Identify which cell holds the provided text, then report its (x, y) central coordinate. 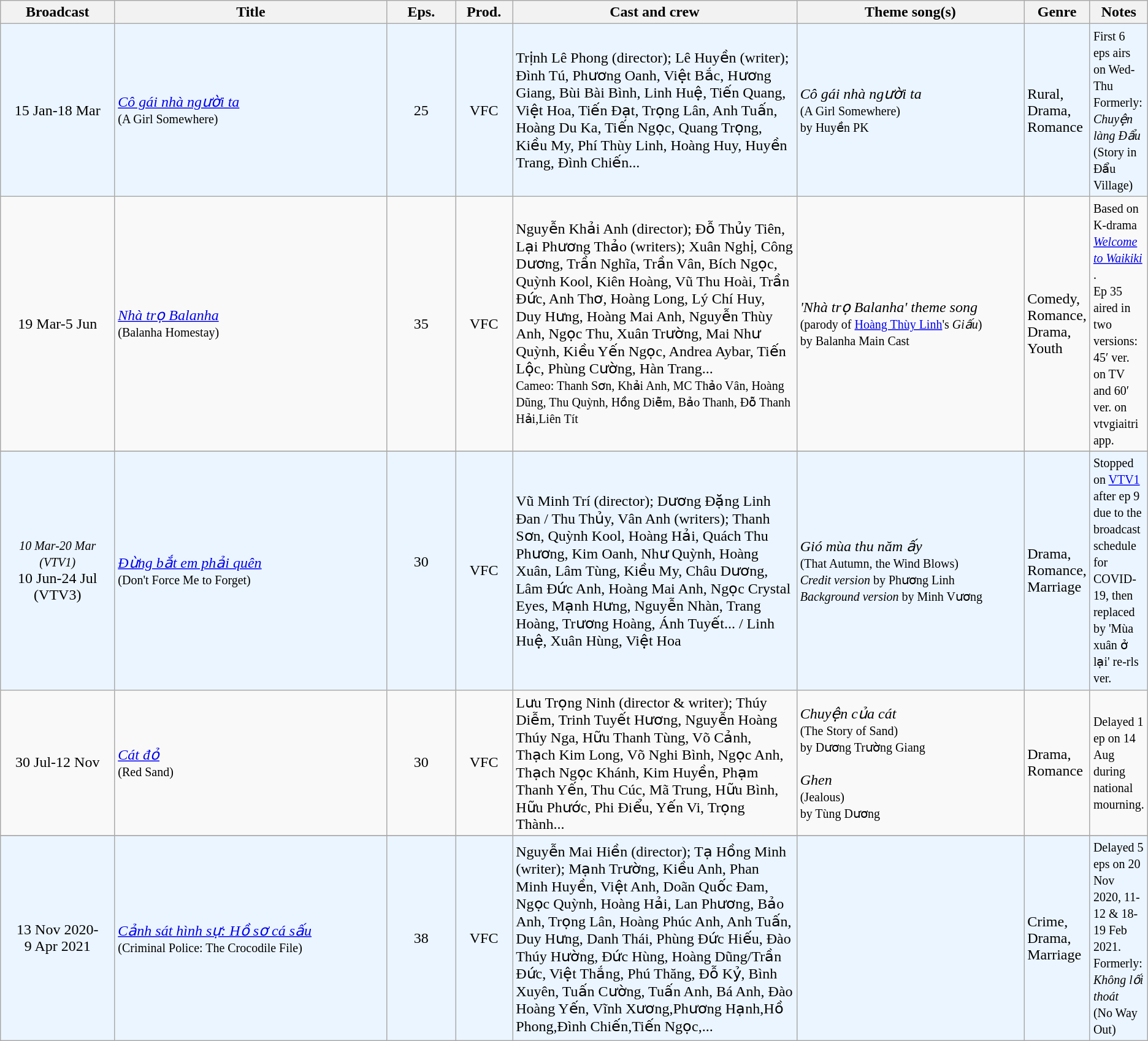
Title (251, 12)
Cô gái nhà người ta (A Girl Somewhere)by Huyền PK (910, 110)
Drama, Romance, Marriage (1057, 570)
Theme song(s) (910, 12)
Delayed 1 ep on 14 Aug during national mourning. (1119, 763)
Cát đỏ (Red Sand) (251, 763)
15 Jan-18 Mar (58, 110)
Nhà trọ Balanha (Balanha Homestay) (251, 324)
Broadcast (58, 12)
Cô gái nhà người ta (A Girl Somewhere) (251, 110)
First 6 eps airs on Wed-ThuFormerly: Chuyện làng Đẩu(Story in Đẩu Village) (1119, 110)
25 (421, 110)
19 Mar-5 Jun (58, 324)
Cast and crew (655, 12)
30 Jul-12 Nov (58, 763)
Đừng bắt em phải quên (Don't Force Me to Forget) (251, 570)
Eps. (421, 12)
13 Nov 2020-9 Apr 2021 (58, 938)
Rural, Drama, Romance (1057, 110)
Cảnh sát hình sự: Hồ sơ cá sấu (Criminal Police: The Crocodile File) (251, 938)
38 (421, 938)
'Nhà trọ Balanha' theme song(parody of Hoàng Thùy Linh's Giấu)by Balanha Main Cast (910, 324)
Chuyện của cát (The Story of Sand)by Dương Trường GiangGhen (Jealous)by Tùng Dương (910, 763)
Delayed 5 eps on 20 Nov 2020, 11-12 & 18-19 Feb 2021.Formerly: Không lối thoát(No Way Out) (1119, 938)
Prod. (483, 12)
Based on K-drama Welcome to Waikiki .Ep 35 aired in two versions: 45′ ver. on TV and 60′ ver. on vtvgiaitri app. (1119, 324)
Stopped on VTV1 after ep 9 due to the broadcast schedule for COVID-19, then replaced by 'Mùa xuân ở lại' re-rls ver. (1119, 570)
35 (421, 324)
Comedy, Romance, Drama, Youth (1057, 324)
Notes (1119, 12)
Crime, Drama, Marriage (1057, 938)
10 Mar-20 Mar(VTV1)10 Jun-24 Jul(VTV3) (58, 570)
Drama, Romance (1057, 763)
Gió mùa thu năm ấy (That Autumn, the Wind Blows)Credit version by Phương LinhBackground version by Minh Vương (910, 570)
Genre (1057, 12)
